Detect which cell encompasses the target text, then output its (x, y) center coordinate. 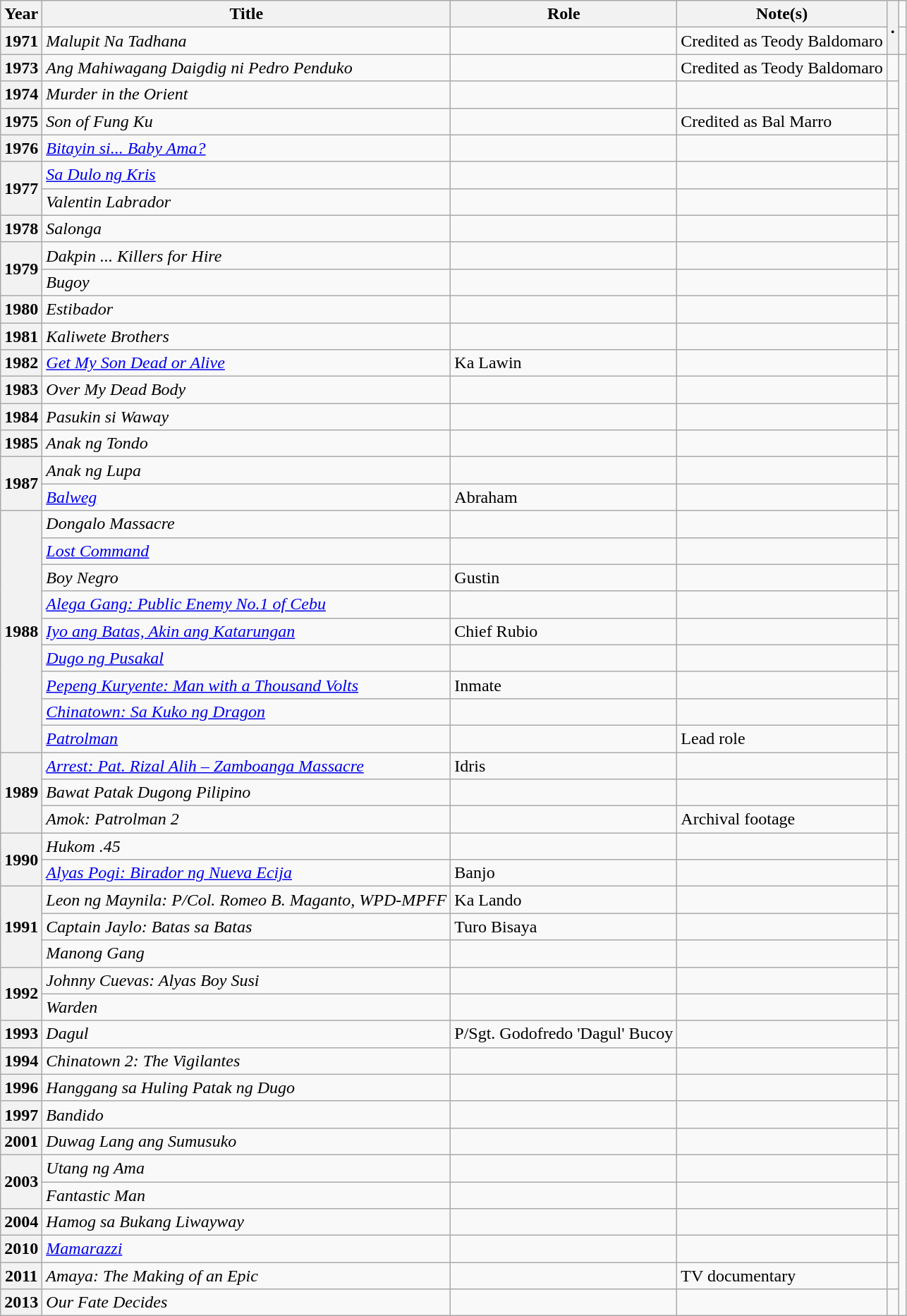
Chinatown: Sa Kuko ng Dragon (247, 712)
Iyo ang Batas, Akin ang Katarungan (247, 631)
Inmate (564, 685)
Ka Lando (564, 900)
1997 (21, 1114)
P/Sgt. Godofredo 'Dagul' Bucoy (564, 1034)
Hamog sa Bukang Liwayway (247, 1222)
2013 (21, 1303)
Hukom .45 (247, 846)
Kaliwete Brothers (247, 336)
Dongalo Massacre (247, 524)
1987 (21, 484)
1971 (21, 41)
1991 (21, 927)
Salonga (247, 229)
1996 (21, 1087)
Chinatown 2: The Vigilantes (247, 1061)
Leon ng Maynila: P/Col. Romeo B. Maganto, WPD-MPFF (247, 900)
Balweg (247, 497)
Duwag Lang ang Sumusuko (247, 1141)
1974 (21, 95)
Valentin Labrador (247, 202)
1976 (21, 148)
Alyas Pogi: Birador ng Nueva Ecija (247, 873)
Pepeng Kuryente: Man with a Thousand Volts (247, 685)
Gustin (564, 578)
Anak ng Tondo (247, 444)
Utang ng Ama (247, 1168)
2001 (21, 1141)
Dagul (247, 1034)
1988 (21, 632)
1978 (21, 229)
Hanggang sa Huling Patak ng Dugo (247, 1087)
Malupit Na Tadhana (247, 41)
1984 (21, 417)
Note(s) (782, 14)
1992 (21, 994)
Role (564, 14)
Bugoy (247, 282)
Murder in the Orient (247, 95)
Estibador (247, 309)
Captain Jaylo: Batas sa Batas (247, 927)
Dugo ng Pusakal (247, 658)
Our Fate Decides (247, 1303)
Arrest: Pat. Rizal Alih – Zamboanga Massacre (247, 765)
Turo Bisaya (564, 927)
1990 (21, 860)
1985 (21, 444)
Lead role (782, 738)
Abraham (564, 497)
Year (21, 14)
Mamarazzi (247, 1249)
Warden (247, 1007)
Idris (564, 765)
Lost Command (247, 551)
Anak ng Lupa (247, 470)
1981 (21, 336)
Banjo (564, 873)
1989 (21, 792)
1975 (21, 121)
Ang Mahiwagang Daigdig ni Pedro Penduko (247, 68)
1973 (21, 68)
2011 (21, 1276)
TV documentary (782, 1276)
Patrolman (247, 738)
2004 (21, 1222)
Ka Lawin (564, 363)
1977 (21, 188)
Bitayin si... Baby Ama? (247, 148)
Manong Gang (247, 954)
Sa Dulo ng Kris (247, 175)
Dakpin ... Killers for Hire (247, 255)
Johnny Cuevas: Alyas Boy Susi (247, 980)
Amaya: The Making of an Epic (247, 1276)
Over My Dead Body (247, 390)
Boy Negro (247, 578)
2010 (21, 1249)
1982 (21, 363)
2003 (21, 1181)
Son of Fung Ku (247, 121)
Pasukin si Waway (247, 417)
Title (247, 14)
1979 (21, 269)
1993 (21, 1034)
1994 (21, 1061)
Alega Gang: Public Enemy No.1 of Cebu (247, 604)
Fantastic Man (247, 1195)
1980 (21, 309)
Archival footage (782, 820)
Get My Son Dead or Alive (247, 363)
. (893, 28)
1983 (21, 390)
Bawat Patak Dugong Pilipino (247, 793)
Chief Rubio (564, 631)
Bandido (247, 1114)
Credited as Bal Marro (782, 121)
Amok: Patrolman 2 (247, 820)
